Search for the cell housing the specified text and yield its (x, y) center coordinate. 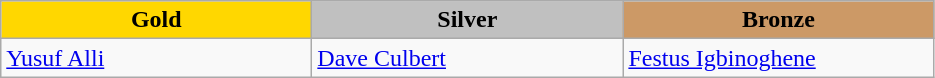
Gold (156, 20)
Silver (468, 20)
Yusuf Alli (156, 58)
Dave Culbert (468, 58)
Festus Igbinoghene (778, 58)
Bronze (778, 20)
